Capture the cell that displays the provided text and extract its [x, y] central coordinate. 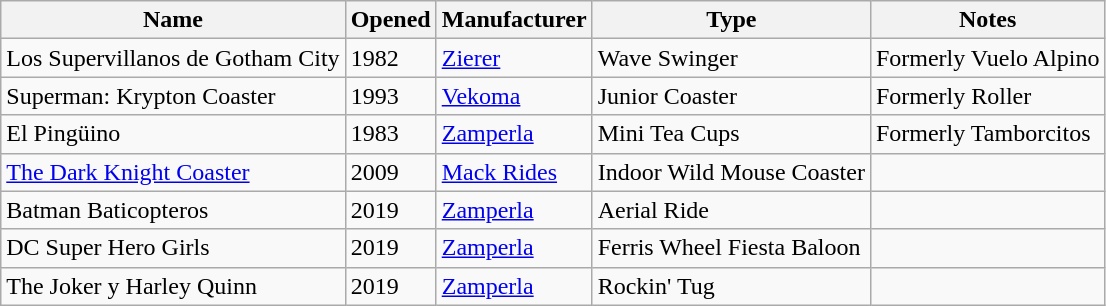
Notes [988, 20]
Formerly Vuelo Alpino [988, 58]
Manufacturer [514, 20]
1983 [390, 134]
Type [731, 20]
Zierer [514, 58]
1993 [390, 96]
1982 [390, 58]
Mack Rides [514, 172]
2009 [390, 172]
Mini Tea Cups [731, 134]
Vekoma [514, 96]
Rockin' Tug [731, 286]
Wave Swinger [731, 58]
El Pingüino [173, 134]
DC Super Hero Girls [173, 248]
Superman: Krypton Coaster [173, 96]
Aerial Ride [731, 210]
Name [173, 20]
The Joker y Harley Quinn [173, 286]
Batman Baticopteros [173, 210]
Formerly Roller [988, 96]
Junior Coaster [731, 96]
Ferris Wheel Fiesta Baloon [731, 248]
Indoor Wild Mouse Coaster [731, 172]
The Dark Knight Coaster [173, 172]
Los Supervillanos de Gotham City [173, 58]
Opened [390, 20]
Formerly Tamborcitos [988, 134]
